Extract the (X, Y) coordinate from the center of the cell holding the provided text.  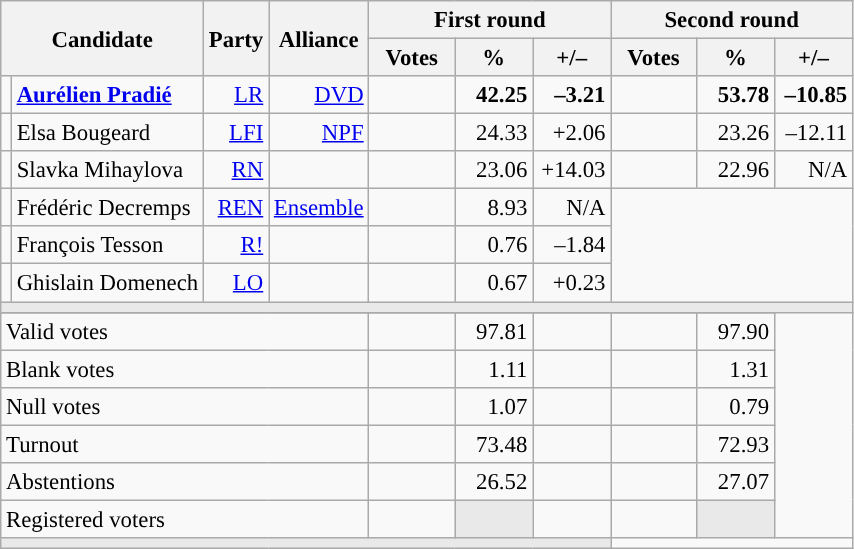
RN (236, 170)
72.93 (735, 444)
DVD (319, 95)
8.93 (494, 208)
Second round (732, 20)
Blank votes (185, 369)
0.67 (494, 283)
26.52 (494, 482)
Alliance (319, 38)
+0.23 (572, 283)
0.76 (494, 245)
42.25 (494, 95)
0.79 (735, 406)
23.26 (735, 133)
REN (236, 208)
–1.84 (572, 245)
Ghislain Domenech (107, 283)
First round (490, 20)
53.78 (735, 95)
LO (236, 283)
Null votes (185, 406)
LFI (236, 133)
23.06 (494, 170)
24.33 (494, 133)
LR (236, 95)
1.31 (735, 369)
1.11 (494, 369)
Frédéric Decremps (107, 208)
NPF (319, 133)
–3.21 (572, 95)
27.07 (735, 482)
François Tesson (107, 245)
–12.11 (813, 133)
Slavka Mihaylova (107, 170)
Candidate (102, 38)
R! (236, 245)
Abstentions (185, 482)
Ensemble (319, 208)
Registered voters (185, 519)
1.07 (494, 406)
Valid votes (185, 331)
Turnout (185, 444)
Elsa Bougeard (107, 133)
22.96 (735, 170)
+2.06 (572, 133)
Party (236, 38)
73.48 (494, 444)
+14.03 (572, 170)
97.90 (735, 331)
97.81 (494, 331)
–10.85 (813, 95)
Aurélien Pradié (107, 95)
